Return (x, y) of the center of cell containing provided text 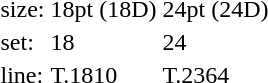
18 (104, 42)
